Search for the cell housing the specified text and yield its [X, Y] center coordinate. 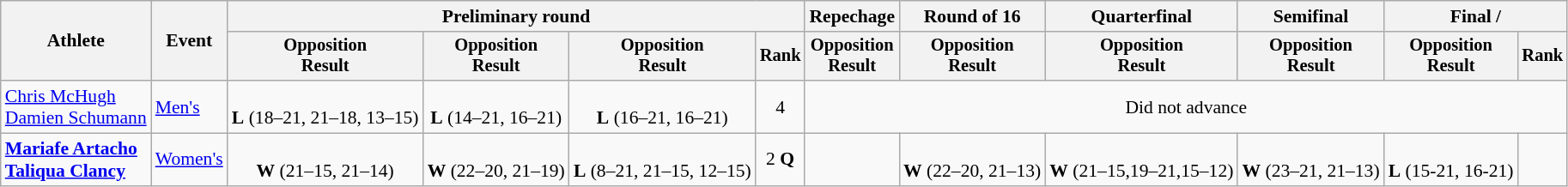
Men's [189, 106]
W (21–15,19–21,15–12) [1141, 160]
Did not advance [1186, 106]
4 [781, 106]
L (16–21, 16–21) [663, 106]
W (23–21, 21–13) [1310, 160]
Final / [1475, 16]
Chris McHughDamien Schumann [76, 106]
W (22–20, 21–13) [972, 160]
Mariafe ArtachoTaliqua Clancy [76, 160]
L (14–21, 16–21) [496, 106]
Women's [189, 160]
Round of 16 [972, 16]
W (22–20, 21–19) [496, 160]
Semifinal [1310, 16]
W (21–15, 21–14) [325, 160]
Quarterfinal [1141, 16]
L (18–21, 21–18, 13–15) [325, 106]
Preliminary round [517, 16]
Event [189, 41]
2 Q [781, 160]
L (15-21, 16-21) [1451, 160]
L (8–21, 21–15, 12–15) [663, 160]
Repechage [852, 16]
Athlete [76, 41]
